Return the [x, y] coordinate for the center point of the cell that contains the specified text.  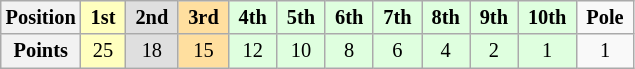
15 [203, 51]
Pole [604, 17]
3rd [203, 17]
10th [547, 17]
8 [349, 51]
25 [104, 51]
2nd [152, 17]
6 [397, 51]
6th [349, 17]
4 [446, 51]
4th [253, 17]
10 [301, 51]
5th [301, 17]
Points [41, 51]
18 [152, 51]
7th [397, 17]
12 [253, 51]
2 [494, 51]
Position [41, 17]
1st [104, 17]
9th [494, 17]
8th [446, 17]
